From the cell containing the given text, extract its center point as (X, Y) coordinate. 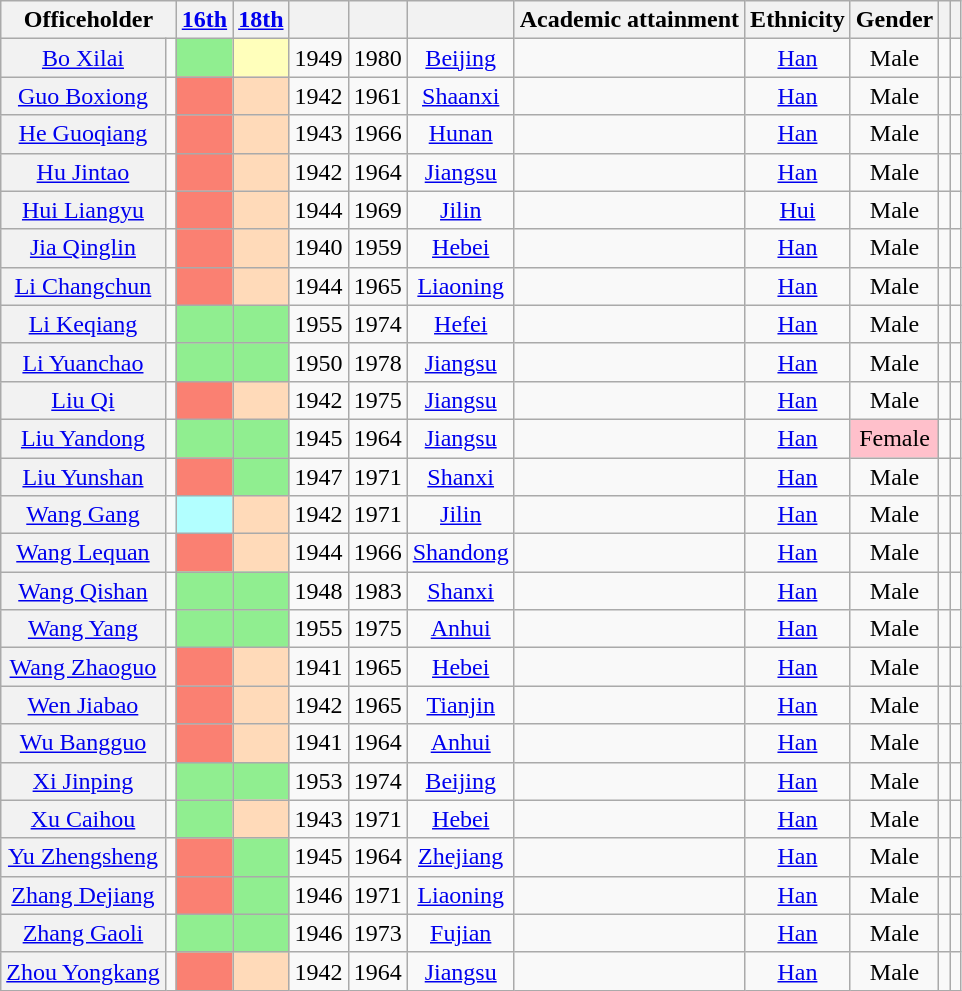
Zhejiang (460, 857)
Wang Gang (83, 515)
Guo Boxiong (83, 96)
Wu Bangguo (83, 743)
1953 (318, 781)
Liu Yunshan (83, 477)
Zhang Gaoli (83, 933)
Fujian (460, 933)
1980 (378, 58)
Ethnicity (798, 20)
Wang Zhaoguo (83, 667)
Hunan (460, 134)
1948 (318, 591)
1950 (318, 362)
1978 (378, 362)
Zhou Yongkang (83, 971)
16th (204, 20)
Academic attainment (629, 20)
Gender (894, 20)
1949 (318, 58)
Wang Qishan (83, 591)
Li Keqiang (83, 324)
18th (261, 20)
Tianjin (460, 705)
He Guoqiang (83, 134)
1940 (318, 248)
Shandong (460, 553)
1973 (378, 933)
Xi Jinping (83, 781)
Liu Yandong (83, 438)
Wang Yang (83, 629)
Hui (798, 210)
Hu Jintao (83, 172)
Wen Jiabao (83, 705)
1959 (378, 248)
Wang Lequan (83, 553)
Li Yuanchao (83, 362)
Bo Xilai (83, 58)
Officeholder (88, 20)
Liu Qi (83, 400)
Hui Liangyu (83, 210)
Hefei (460, 324)
Jia Qinglin (83, 248)
Li Changchun (83, 286)
1983 (378, 591)
1961 (378, 96)
Yu Zhengsheng (83, 857)
Shaanxi (460, 96)
1969 (378, 210)
Zhang Dejiang (83, 895)
1947 (318, 477)
Xu Caihou (83, 819)
Female (894, 438)
